Detect which cell encompasses the target text, then output its [X, Y] center coordinate. 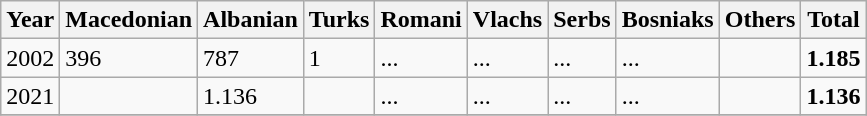
Serbs [582, 20]
1.185 [834, 58]
1 [339, 58]
Albanian [251, 20]
Vlachs [507, 20]
Turks [339, 20]
Year [30, 20]
2021 [30, 96]
Bosniaks [668, 20]
396 [129, 58]
Macedonian [129, 20]
Total [834, 20]
2002 [30, 58]
Romani [421, 20]
Others [760, 20]
787 [251, 58]
